Determine the (X, Y) coordinate at the center of the cell enclosing the given text.  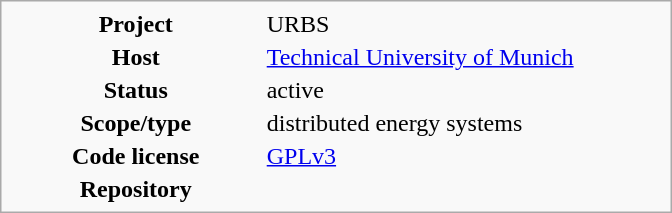
Technical University of Munich (464, 57)
URBS (464, 24)
Repository (136, 189)
distributed energy systems (464, 123)
active (464, 90)
Code license (136, 156)
Project (136, 24)
Host (136, 57)
GPLv3 (464, 156)
Scope/type (136, 123)
Status (136, 90)
